Search for the cell housing the specified text and yield its [X, Y] center coordinate. 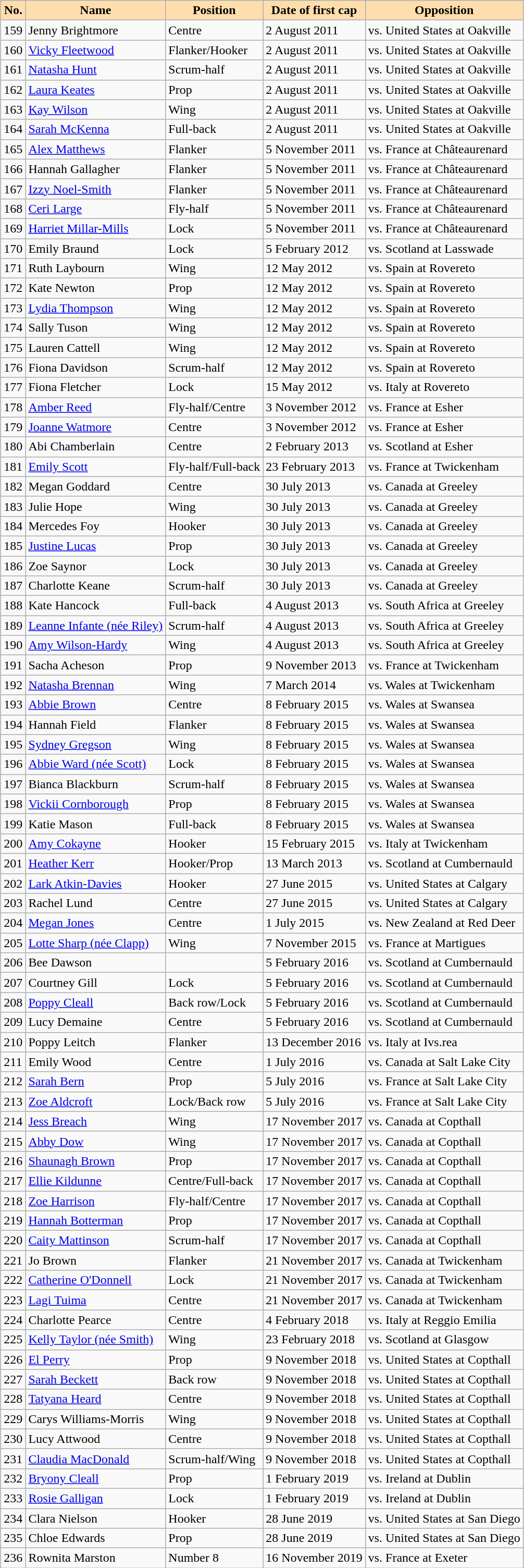
El Perry [96, 1359]
159 [14, 30]
13 December 2016 [314, 1042]
Kelly Taylor (née Smith) [96, 1340]
vs. Italy at Rovereto [444, 387]
vs. Italy at Reggio Emilia [444, 1320]
Sacha Acheson [96, 665]
15 May 2012 [314, 387]
Heather Kerr [96, 863]
Position [215, 10]
vs. France at Exeter [444, 1558]
Hannah Gallagher [96, 169]
174 [14, 328]
Sally Tuson [96, 328]
Lark Atkin-Davies [96, 884]
Katie Mason [96, 824]
Julie Hope [96, 506]
Tatyana Heard [96, 1399]
15 February 2015 [314, 843]
Sydney Gregson [96, 744]
Hooker/Prop [215, 863]
194 [14, 725]
210 [14, 1042]
Natasha Brennan [96, 685]
Joanne Watmore [96, 427]
Amy Wilson-Hardy [96, 645]
Harriet Millar-Mills [96, 228]
219 [14, 1221]
Charlotte Keane [96, 586]
Poppy Cleall [96, 1002]
Chloe Edwards [96, 1538]
Opposition [444, 10]
Fiona Fletcher [96, 387]
Mercedes Foy [96, 526]
7 November 2015 [314, 943]
Bryony Cleall [96, 1478]
Jo Brown [96, 1260]
192 [14, 685]
204 [14, 923]
Bianca Blackburn [96, 784]
vs. Scotland at Esher [444, 447]
228 [14, 1399]
Fly-half [215, 209]
Amy Cokayne [96, 843]
Sarah Beckett [96, 1379]
Laura Keates [96, 90]
196 [14, 764]
Megan Jones [96, 923]
vs. Scotland at Lasswade [444, 249]
vs. Italy at Ivs.rea [444, 1042]
197 [14, 784]
Lucy Attwood [96, 1439]
199 [14, 824]
1 July 2015 [314, 923]
165 [14, 149]
191 [14, 665]
Ceri Large [96, 209]
187 [14, 586]
Sarah Bern [96, 1082]
Courtney Gill [96, 983]
Hannah Botterman [96, 1221]
205 [14, 943]
1 July 2016 [314, 1062]
166 [14, 169]
209 [14, 1022]
193 [14, 705]
168 [14, 209]
Amber Reed [96, 407]
184 [14, 526]
218 [14, 1200]
Emily Scott [96, 467]
189 [14, 626]
Jess Breach [96, 1121]
163 [14, 109]
13 March 2013 [314, 863]
234 [14, 1518]
Izzy Noel-Smith [96, 189]
216 [14, 1161]
5 February 2012 [314, 249]
215 [14, 1141]
226 [14, 1359]
Emily Braund [96, 249]
Lagi Tuima [96, 1300]
231 [14, 1459]
233 [14, 1498]
Clara Nielson [96, 1518]
vs. Italy at Twickenham [444, 843]
167 [14, 189]
Abby Dow [96, 1141]
Fiona Davidson [96, 367]
Caity Mattinson [96, 1241]
212 [14, 1082]
221 [14, 1260]
175 [14, 348]
181 [14, 467]
2 February 2013 [314, 447]
178 [14, 407]
213 [14, 1101]
Vickii Cornborough [96, 804]
211 [14, 1062]
183 [14, 506]
9 November 2013 [314, 665]
173 [14, 308]
vs. France at Martigues [444, 943]
232 [14, 1478]
Rosie Galligan [96, 1498]
Catherine O'Donnell [96, 1280]
Zoe Harrison [96, 1200]
Lydia Thompson [96, 308]
Bee Dawson [96, 963]
Emily Wood [96, 1062]
16 November 2019 [314, 1558]
Zoe Aldcroft [96, 1101]
217 [14, 1181]
4 February 2018 [314, 1320]
23 February 2013 [314, 467]
200 [14, 843]
169 [14, 228]
202 [14, 884]
220 [14, 1241]
224 [14, 1320]
236 [14, 1558]
180 [14, 447]
Vicky Fleetwood [96, 50]
185 [14, 546]
Abi Chamberlain [96, 447]
Hannah Field [96, 725]
161 [14, 70]
Rachel Lund [96, 903]
Lotte Sharp (née Clapp) [96, 943]
188 [14, 606]
Back row/Lock [215, 1002]
206 [14, 963]
Sarah McKenna [96, 129]
Lauren Cattell [96, 348]
Number 8 [215, 1558]
Abbie Brown [96, 705]
Lucy Demaine [96, 1022]
Ellie Kildunne [96, 1181]
Ruth Laybourn [96, 268]
Justine Lucas [96, 546]
Charlotte Pearce [96, 1320]
171 [14, 268]
Natasha Hunt [96, 70]
229 [14, 1419]
vs. Scotland at Glasgow [444, 1340]
Scrum-half/Wing [215, 1459]
Rownita Marston [96, 1558]
177 [14, 387]
Centre/Full-back [215, 1181]
7 March 2014 [314, 685]
Kay Wilson [96, 109]
198 [14, 804]
207 [14, 983]
Jenny Brightmore [96, 30]
Abbie Ward (née Scott) [96, 764]
Kate Newton [96, 288]
Shaunagh Brown [96, 1161]
Date of first cap [314, 10]
vs. Canada at Salt Lake City [444, 1062]
Name [96, 10]
Megan Goddard [96, 486]
Poppy Leitch [96, 1042]
162 [14, 90]
208 [14, 1002]
172 [14, 288]
Carys Williams-Morris [96, 1419]
227 [14, 1379]
203 [14, 903]
179 [14, 427]
176 [14, 367]
Leanne Infante (née Riley) [96, 626]
160 [14, 50]
235 [14, 1538]
Fly-half/Full-back [215, 467]
230 [14, 1439]
Alex Matthews [96, 149]
No. [14, 10]
Lock/Back row [215, 1101]
Kate Hancock [96, 606]
186 [14, 566]
170 [14, 249]
201 [14, 863]
223 [14, 1300]
190 [14, 645]
Back row [215, 1379]
vs. New Zealand at Red Deer [444, 923]
Zoe Saynor [96, 566]
164 [14, 129]
225 [14, 1340]
Flanker/Hooker [215, 50]
195 [14, 744]
214 [14, 1121]
222 [14, 1280]
182 [14, 486]
23 February 2018 [314, 1340]
vs. Wales at Twickenham [444, 685]
Claudia MacDonald [96, 1459]
